Provide the [X, Y] coordinate of the cell's center where the given text is located.  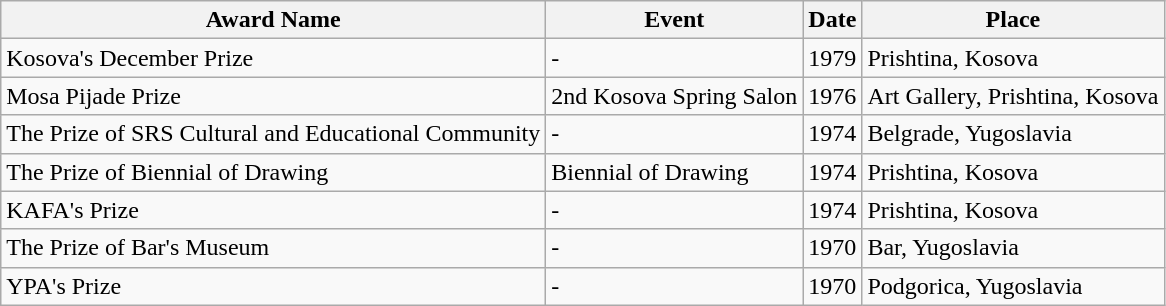
Award Name [274, 20]
1976 [832, 96]
Belgrade, Yugoslavia [1013, 134]
Bar, Yugoslavia [1013, 248]
The Prize of SRS Cultural and Educational Community [274, 134]
Kosova's December Prize [274, 58]
Mosa Pijade Prize [274, 96]
Art Gallery, Prishtina, Kosova [1013, 96]
Date [832, 20]
Event [674, 20]
Place [1013, 20]
2nd Kosova Spring Salon [674, 96]
Biennial of Drawing [674, 172]
The Prize of Biennial of Drawing [274, 172]
YPA's Prize [274, 286]
The Prize of Bar's Museum [274, 248]
1979 [832, 58]
KAFA's Prize [274, 210]
Podgorica, Yugoslavia [1013, 286]
